Search for the cell housing the specified text and yield its [X, Y] center coordinate. 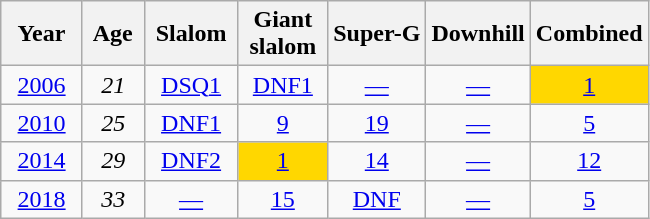
2014 [42, 161]
Combined [589, 34]
Super-G [377, 34]
2018 [42, 199]
2010 [42, 123]
25 [113, 123]
Year [42, 34]
Slalom [191, 34]
DSQ1 [191, 85]
Downhill [478, 34]
19 [377, 123]
9 [283, 123]
15 [283, 199]
21 [113, 85]
Age [113, 34]
Giant slalom [283, 34]
29 [113, 161]
2006 [42, 85]
33 [113, 199]
14 [377, 161]
DNF [377, 199]
12 [589, 161]
DNF2 [191, 161]
